Detect which cell encompasses the target text, then output its [x, y] center coordinate. 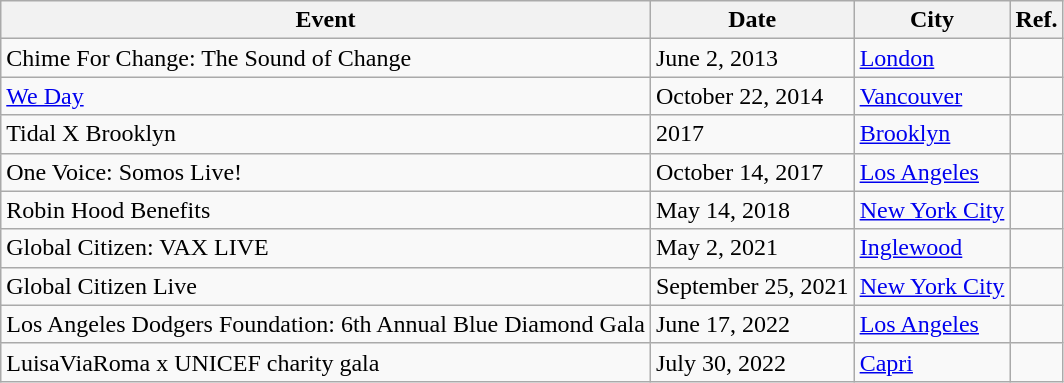
Date [752, 20]
Capri [932, 362]
Global Citizen: VAX LIVE [326, 248]
July 30, 2022 [752, 362]
2017 [752, 134]
Los Angeles Dodgers Foundation: 6th Annual Blue Diamond Gala [326, 324]
LuisaViaRoma x UNICEF charity gala [326, 362]
City [932, 20]
We Day [326, 96]
September 25, 2021 [752, 286]
Event [326, 20]
London [932, 58]
Ref. [1036, 20]
May 2, 2021 [752, 248]
Global Citizen Live [326, 286]
Chime For Change: The Sound of Change [326, 58]
Brooklyn [932, 134]
May 14, 2018 [752, 210]
October 22, 2014 [752, 96]
One Voice: Somos Live! [326, 172]
Inglewood [932, 248]
Vancouver [932, 96]
Tidal X Brooklyn [326, 134]
June 17, 2022 [752, 324]
October 14, 2017 [752, 172]
June 2, 2013 [752, 58]
Robin Hood Benefits [326, 210]
